Capture the cell that displays the provided text and extract its [x, y] central coordinate. 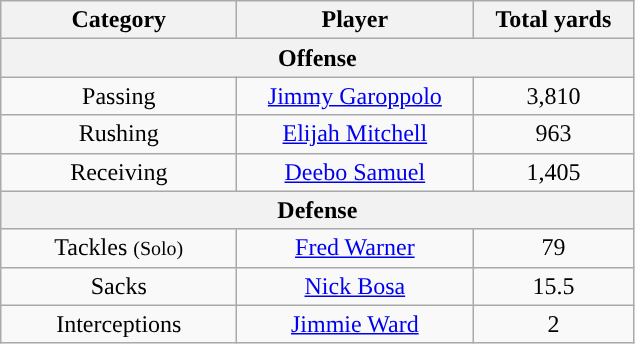
3,810 [554, 96]
Nick Bosa [355, 286]
Sacks [119, 286]
963 [554, 134]
15.5 [554, 286]
Jimmy Garoppolo [355, 96]
Defense [318, 210]
Deebo Samuel [355, 172]
Tackles (Solo) [119, 248]
Offense [318, 58]
79 [554, 248]
Jimmie Ward [355, 324]
2 [554, 324]
Receiving [119, 172]
Interceptions [119, 324]
Total yards [554, 20]
Fred Warner [355, 248]
Category [119, 20]
Rushing [119, 134]
Elijah Mitchell [355, 134]
1,405 [554, 172]
Player [355, 20]
Passing [119, 96]
